Search for the cell housing the specified text and yield its (x, y) center coordinate. 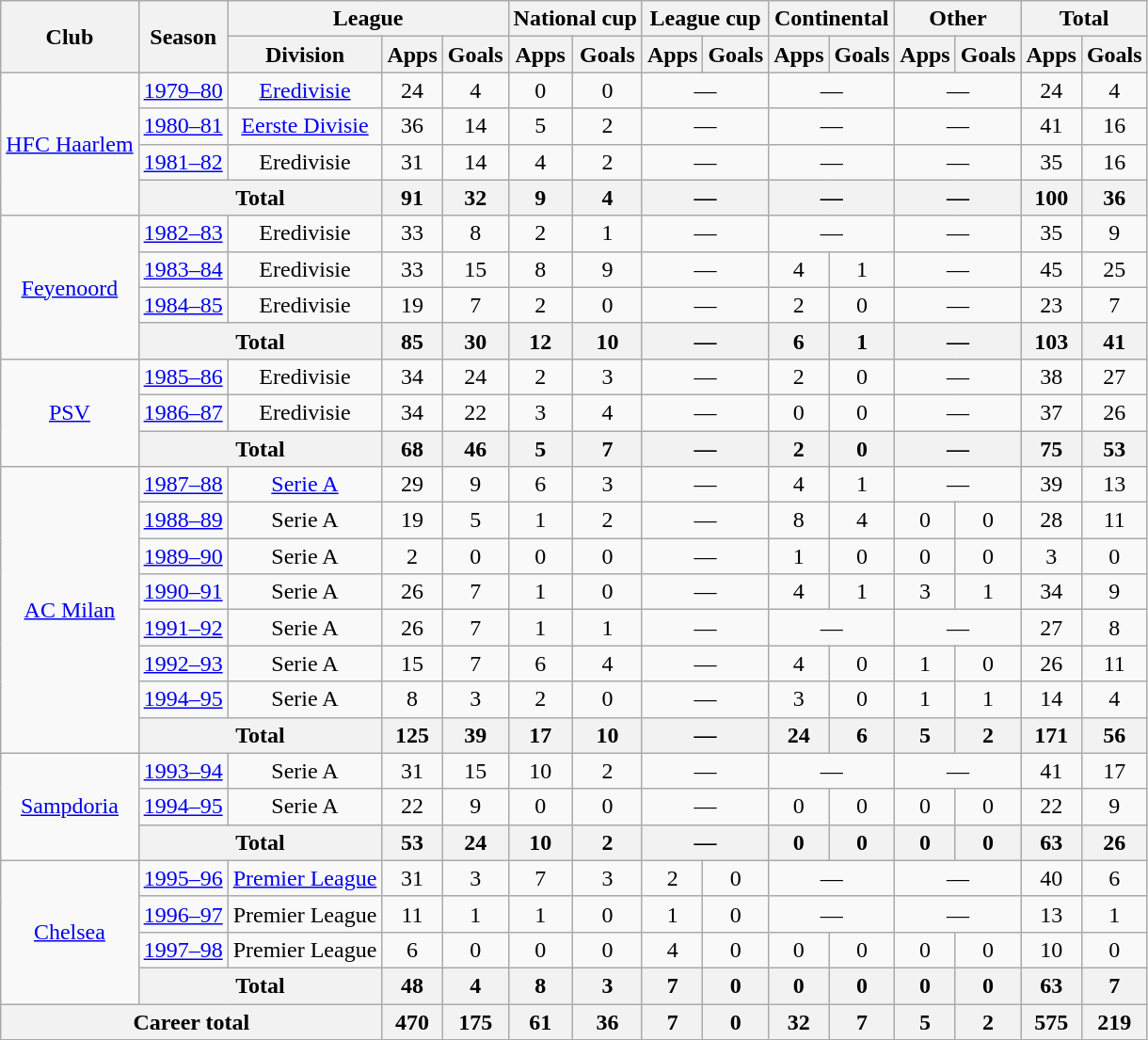
Feyenoord (70, 287)
1980–81 (183, 126)
61 (540, 1021)
Continental (832, 19)
48 (412, 985)
PSV (70, 412)
1987–88 (183, 485)
AC Milan (70, 610)
46 (475, 449)
12 (540, 341)
1988–89 (183, 520)
Sampdoria (70, 807)
175 (475, 1021)
1982–83 (183, 233)
75 (1051, 449)
29 (412, 485)
1992–93 (183, 664)
National cup (575, 19)
1996–97 (183, 914)
68 (412, 449)
Other (958, 19)
League (368, 19)
575 (1051, 1021)
Division (305, 55)
1995–96 (183, 878)
1997–98 (183, 950)
56 (1114, 735)
Eerste Divisie (305, 126)
30 (475, 341)
1986–87 (183, 412)
470 (412, 1021)
1979–80 (183, 90)
1990–91 (183, 592)
38 (1051, 376)
Season (183, 37)
219 (1114, 1021)
1985–86 (183, 376)
103 (1051, 341)
1984–85 (183, 305)
40 (1051, 878)
1983–84 (183, 269)
Chelsea (70, 932)
25 (1114, 269)
171 (1051, 735)
37 (1051, 412)
Club (70, 37)
Career total (192, 1021)
23 (1051, 305)
100 (1051, 198)
1991–92 (183, 628)
1993–94 (183, 771)
League cup (705, 19)
28 (1051, 520)
1989–90 (183, 556)
HFC Haarlem (70, 144)
45 (1051, 269)
91 (412, 198)
85 (412, 341)
1981–82 (183, 162)
125 (412, 735)
